Capture the cell that displays the provided text and extract its (X, Y) central coordinate. 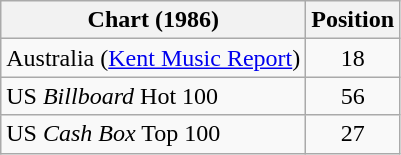
US Billboard Hot 100 (154, 96)
27 (353, 134)
18 (353, 58)
Chart (1986) (154, 20)
Position (353, 20)
Australia (Kent Music Report) (154, 58)
56 (353, 96)
US Cash Box Top 100 (154, 134)
